Provide the (X, Y) coordinate of the cell's center where the given text is located.  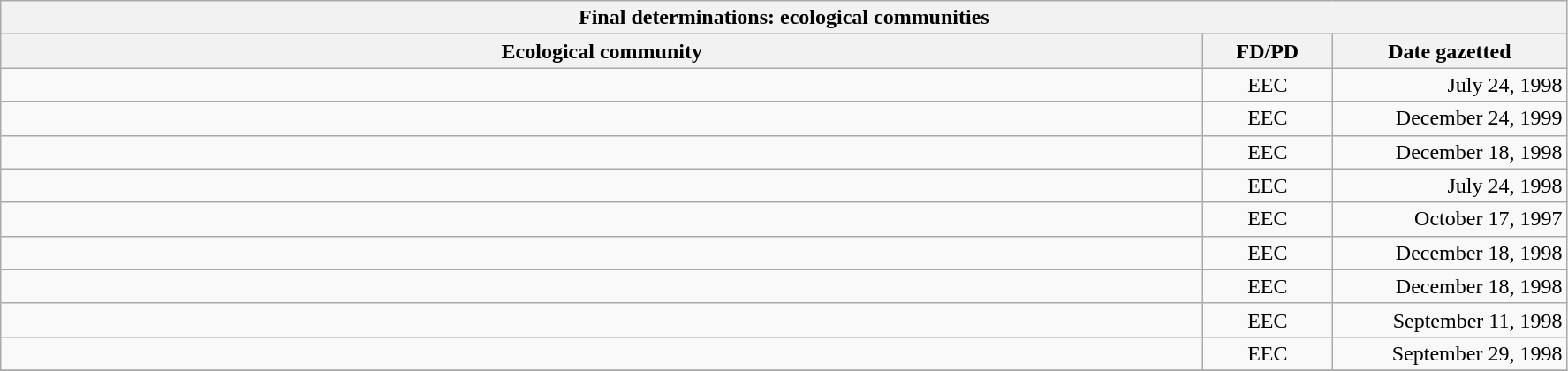
September 11, 1998 (1450, 320)
Date gazetted (1450, 51)
Ecological community (602, 51)
October 17, 1997 (1450, 219)
September 29, 1998 (1450, 353)
Final determinations: ecological communities (784, 18)
December 24, 1999 (1450, 118)
FD/PD (1268, 51)
